Find where the given text appears and provide that cell's center as [x, y] coordinate. 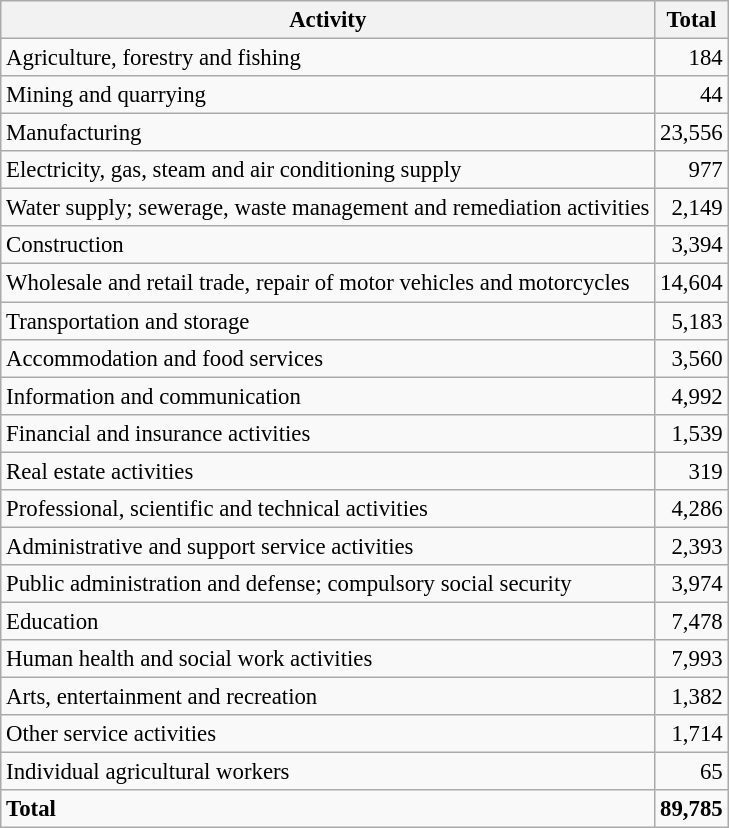
Professional, scientific and technical activities [328, 509]
Public administration and defense; compulsory social security [328, 584]
Financial and insurance activities [328, 433]
44 [692, 95]
4,286 [692, 509]
977 [692, 170]
Accommodation and food services [328, 358]
Mining and quarrying [328, 95]
Agriculture, forestry and fishing [328, 58]
3,974 [692, 584]
3,560 [692, 358]
1,714 [692, 734]
23,556 [692, 133]
Wholesale and retail trade, repair of motor vehicles and motorcycles [328, 283]
Construction [328, 245]
Education [328, 621]
319 [692, 471]
7,993 [692, 659]
Electricity, gas, steam and air conditioning supply [328, 170]
4,992 [692, 396]
Real estate activities [328, 471]
89,785 [692, 809]
Individual agricultural workers [328, 772]
2,149 [692, 208]
Administrative and support service activities [328, 546]
Water supply; sewerage, waste management and remediation activities [328, 208]
14,604 [692, 283]
Activity [328, 20]
Manufacturing [328, 133]
Other service activities [328, 734]
184 [692, 58]
Arts, entertainment and recreation [328, 697]
65 [692, 772]
1,382 [692, 697]
7,478 [692, 621]
3,394 [692, 245]
Human health and social work activities [328, 659]
Transportation and storage [328, 321]
5,183 [692, 321]
Information and communication [328, 396]
1,539 [692, 433]
2,393 [692, 546]
